Find where the given text appears and provide that cell's center as (X, Y) coordinate. 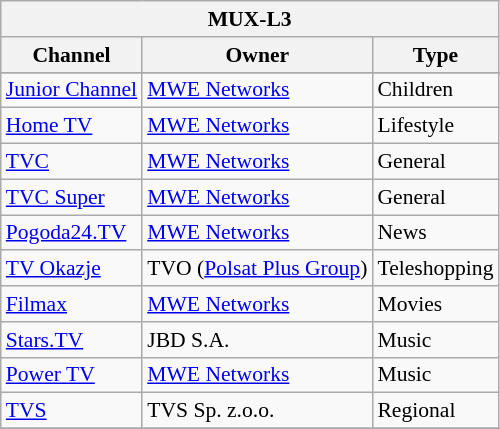
Filmax (72, 304)
News (435, 233)
TVS (72, 411)
Teleshopping (435, 269)
Movies (435, 304)
TV Okazje (72, 269)
TVO (Polsat Plus Group) (257, 269)
Stars.TV (72, 340)
Regional (435, 411)
TVS Sp. z.o.o. (257, 411)
Type (435, 55)
Home TV (72, 126)
JBD S.A. (257, 340)
TVC Super (72, 197)
Lifestyle (435, 126)
Children (435, 90)
Pogoda24.TV (72, 233)
MUX-L3 (250, 19)
Owner (257, 55)
Power TV (72, 375)
TVC (72, 162)
Channel (72, 55)
Junior Channel (72, 90)
